Extract the (X, Y) coordinate from the center of the cell holding the provided text.  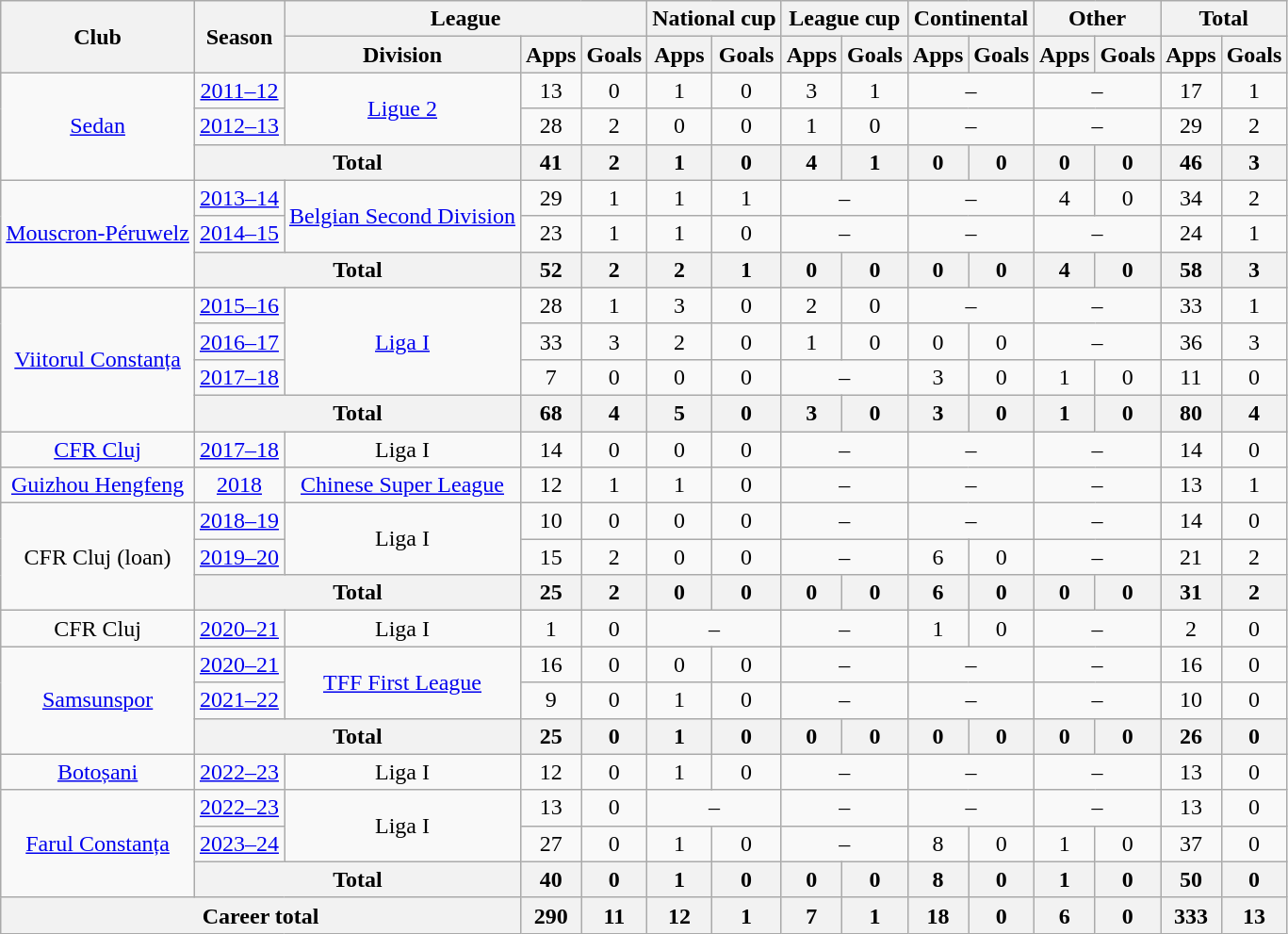
2018 (239, 485)
34 (1191, 198)
27 (551, 844)
290 (551, 915)
5 (679, 413)
2014–15 (239, 234)
Samsunspor (98, 700)
26 (1191, 736)
TFF First League (403, 682)
36 (1191, 341)
68 (551, 413)
80 (1191, 413)
23 (551, 234)
Belgian Second Division (403, 216)
50 (1191, 879)
2015–16 (239, 305)
2013–14 (239, 198)
Continental (970, 19)
Career total (261, 915)
Sedan (98, 126)
24 (1191, 234)
9 (551, 700)
Ligue 2 (403, 108)
2012–13 (239, 126)
31 (1191, 593)
37 (1191, 844)
2018–19 (239, 521)
CFR Cluj (loan) (98, 557)
2023–24 (239, 844)
2016–17 (239, 341)
League cup (844, 19)
21 (1191, 557)
2011–12 (239, 90)
52 (551, 270)
2021–22 (239, 700)
41 (551, 162)
Mouscron-Péruwelz (98, 234)
333 (1191, 915)
Division (403, 55)
18 (937, 915)
Chinese Super League (403, 485)
National cup (714, 19)
Botoșani (98, 772)
17 (1191, 90)
Season (239, 37)
Club (98, 37)
15 (551, 557)
League (465, 19)
46 (1191, 162)
Farul Constanța (98, 844)
Viitorul Constanța (98, 359)
Guizhou Hengfeng (98, 485)
Other (1098, 19)
2019–20 (239, 557)
40 (551, 879)
58 (1191, 270)
